Find where the given text appears and provide that cell's center as [x, y] coordinate. 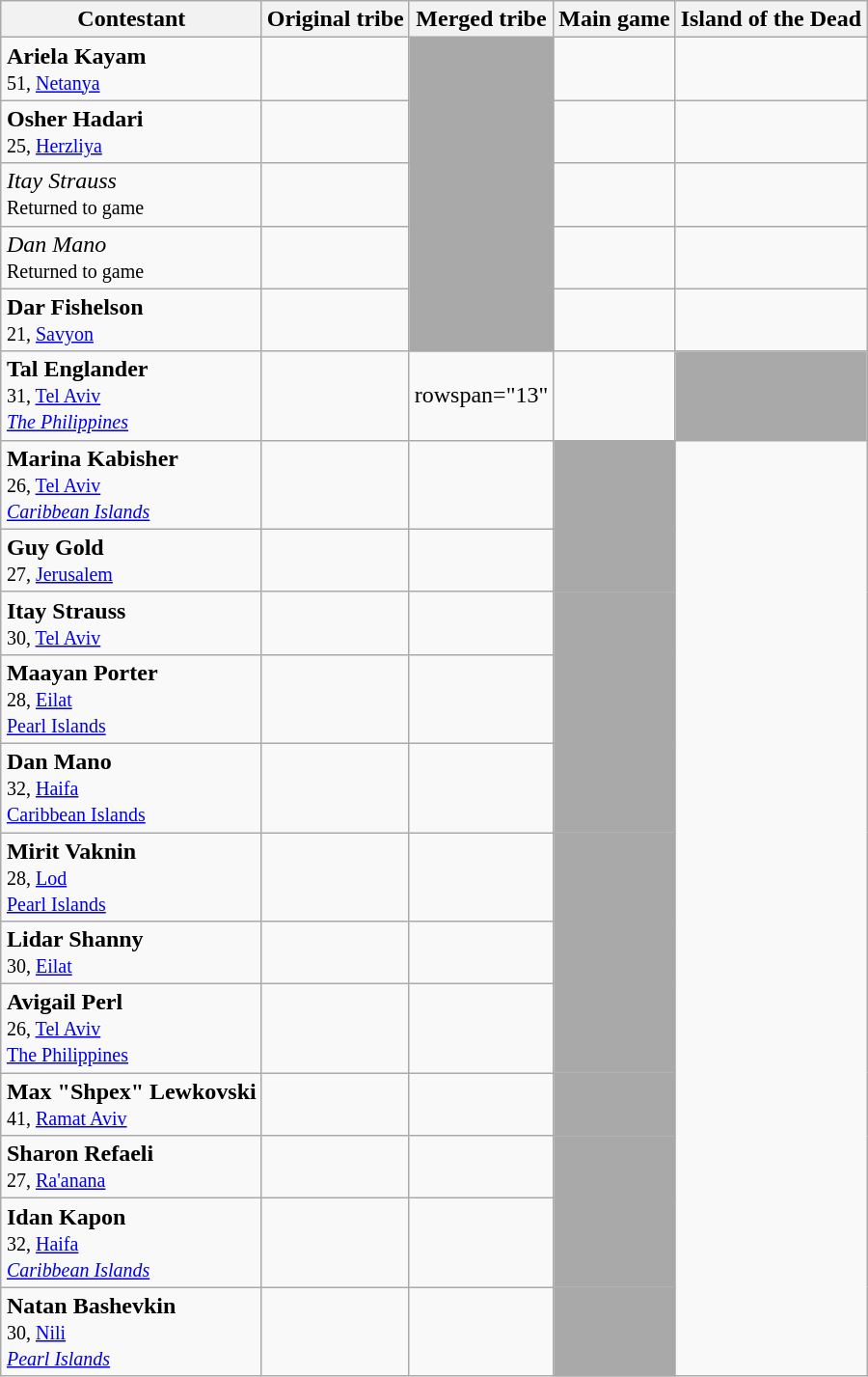
Contestant [131, 19]
Itay StraussReturned to game [131, 195]
Mirit Vaknin28, LodPearl Islands [131, 876]
Sharon Refaeli27, Ra'anana [131, 1168]
Avigail Perl26, Tel AvivThe Philippines [131, 1029]
Dan Mano32, HaifaCaribbean Islands [131, 787]
Itay Strauss30, Tel Aviv [131, 623]
Guy Gold27, Jerusalem [131, 560]
Max "Shpex" Lewkovski41, Ramat Aviv [131, 1104]
Ariela Kayam51, Netanya [131, 69]
Merged tribe [481, 19]
rowspan="13" [481, 396]
Dar Fishelson21, Savyon [131, 320]
Lidar Shanny30, Eilat [131, 953]
Main game [614, 19]
Maayan Porter28, EilatPearl Islands [131, 699]
Dan ManoReturned to game [131, 257]
Island of the Dead [771, 19]
Original tribe [336, 19]
Marina Kabisher26, Tel AvivCaribbean Islands [131, 484]
Natan Bashevkin30, NiliPearl Islands [131, 1332]
Idan Kapon32, HaifaCaribbean Islands [131, 1243]
Osher Hadari25, Herzliya [131, 131]
Tal Englander31, Tel AvivThe Philippines [131, 396]
